Return the (x, y) coordinate for the center point of the cell that contains the specified text.  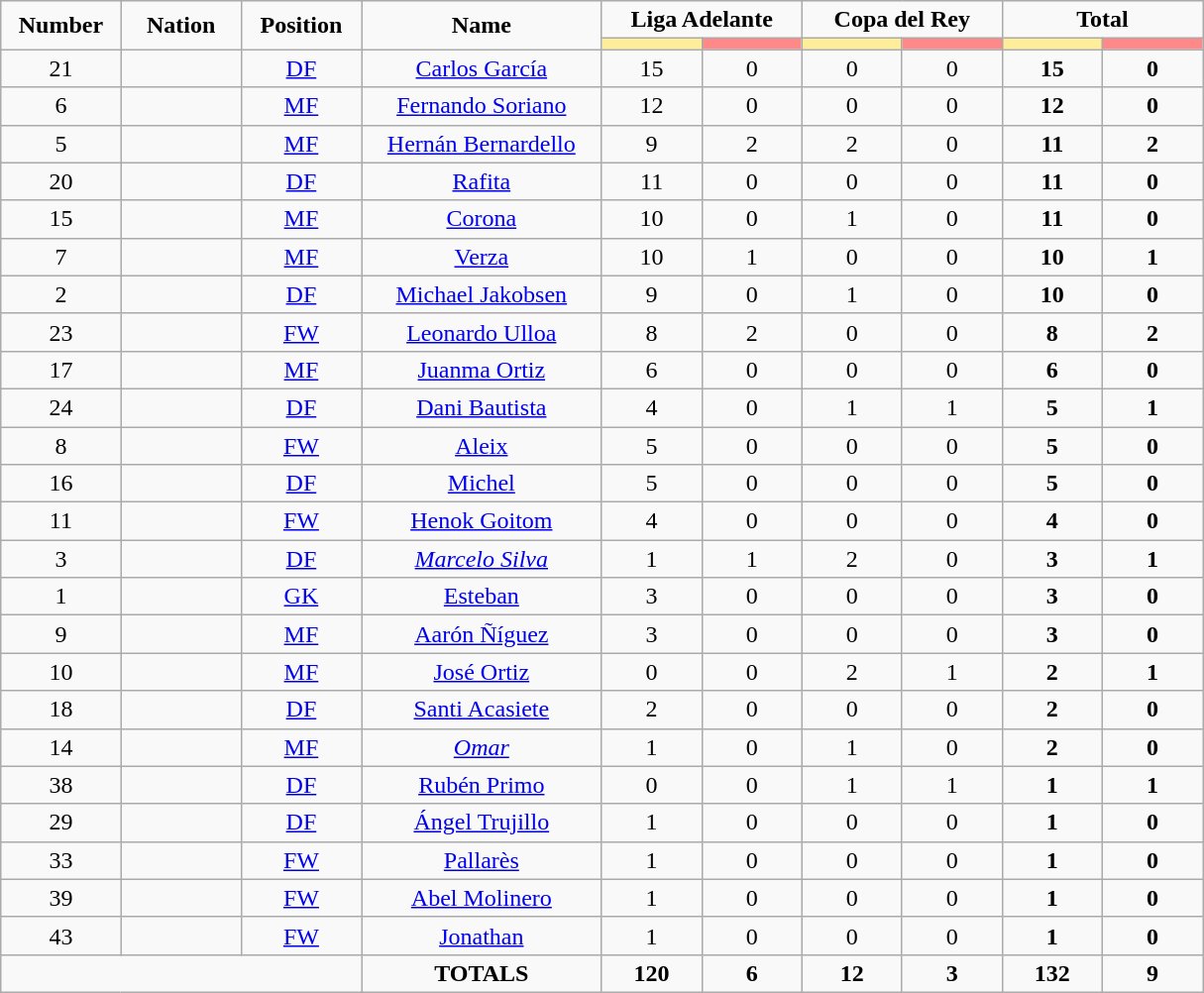
Copa del Rey (902, 20)
Rubén Primo (482, 785)
Juanma Ortiz (482, 370)
24 (61, 407)
Jonathan (482, 936)
Aleix (482, 445)
23 (61, 332)
Dani Bautista (482, 407)
Pallarès (482, 860)
18 (61, 710)
José Ortiz (482, 672)
Liga Adelante (702, 20)
Rafita (482, 181)
7 (61, 257)
132 (1052, 973)
Name (482, 26)
Santi Acasiete (482, 710)
21 (61, 68)
Hernán Bernardello (482, 144)
GK (301, 597)
Corona (482, 219)
Michel (482, 484)
Michael Jakobsen (482, 294)
33 (61, 860)
38 (61, 785)
Verza (482, 257)
14 (61, 747)
Aarón Ñíguez (482, 634)
17 (61, 370)
Nation (180, 26)
Carlos García (482, 68)
16 (61, 484)
Position (301, 26)
Ángel Trujillo (482, 823)
TOTALS (482, 973)
39 (61, 898)
Omar (482, 747)
Leonardo Ulloa (482, 332)
Abel Molinero (482, 898)
20 (61, 181)
43 (61, 936)
120 (652, 973)
Fernando Soriano (482, 106)
Esteban (482, 597)
Total (1102, 20)
Number (61, 26)
Marcelo Silva (482, 559)
Henok Goitom (482, 521)
29 (61, 823)
